For the text-containing cell, return its midpoint in [x, y] coordinate format. 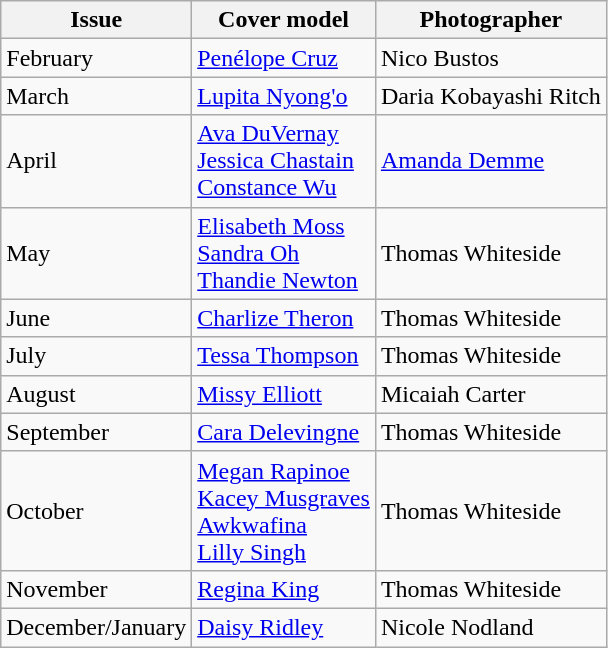
Missy Elliott [284, 394]
Nico Bustos [490, 58]
October [96, 510]
Cara Delevingne [284, 432]
June [96, 318]
December/January [96, 627]
April [96, 161]
Daisy Ridley [284, 627]
November [96, 589]
August [96, 394]
Cover model [284, 20]
Issue [96, 20]
February [96, 58]
Elisabeth MossSandra OhThandie Newton [284, 253]
Regina King [284, 589]
Photographer [490, 20]
Megan RapinoeKacey MusgravesAwkwafinaLilly Singh [284, 510]
September [96, 432]
Ava DuVernayJessica ChastainConstance Wu [284, 161]
Charlize Theron [284, 318]
May [96, 253]
March [96, 96]
Penélope Cruz [284, 58]
Nicole Nodland [490, 627]
Daria Kobayashi Ritch [490, 96]
July [96, 356]
Micaiah Carter [490, 394]
Lupita Nyong'o [284, 96]
Amanda Demme [490, 161]
Tessa Thompson [284, 356]
